Return [X, Y] of the center of cell containing provided text 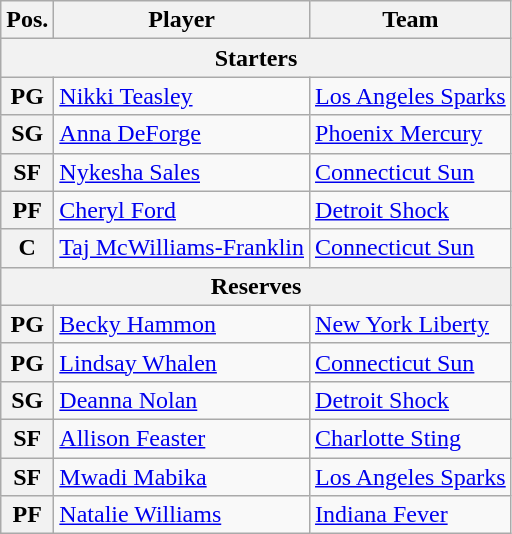
Reserves [256, 286]
C [28, 248]
Indiana Fever [411, 515]
Taj McWilliams-Franklin [182, 248]
Allison Feaster [182, 438]
Deanna Nolan [182, 400]
Anna DeForge [182, 134]
Nikki Teasley [182, 96]
Charlotte Sting [411, 438]
Starters [256, 58]
Mwadi Mabika [182, 477]
Team [411, 20]
Phoenix Mercury [411, 134]
Nykesha Sales [182, 172]
Becky Hammon [182, 324]
Cheryl Ford [182, 210]
Lindsay Whalen [182, 362]
Natalie Williams [182, 515]
Player [182, 20]
New York Liberty [411, 324]
Pos. [28, 20]
